Determine the [X, Y] coordinate at the center of the cell enclosing the given text.  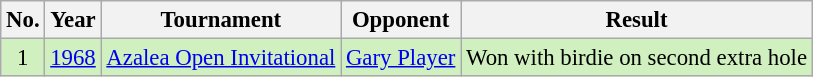
Azalea Open Invitational [221, 58]
No. [23, 20]
1 [23, 58]
Year [73, 20]
Result [637, 20]
Opponent [401, 20]
1968 [73, 58]
Won with birdie on second extra hole [637, 58]
Tournament [221, 20]
Gary Player [401, 58]
